Return [x, y] of the center of cell containing provided text 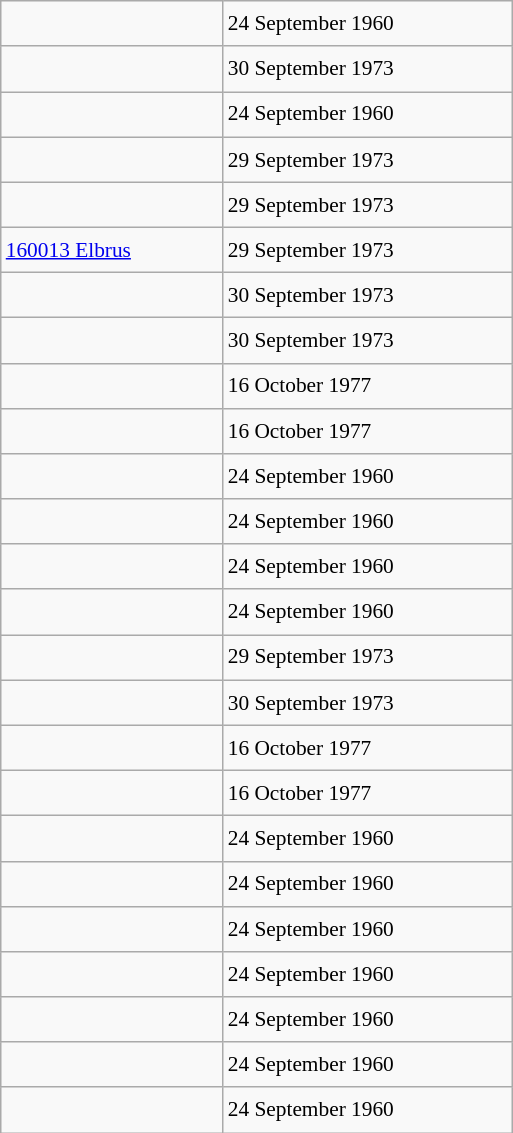
160013 Elbrus [112, 250]
